Locate the cell with the specified text and output its [x, y] center coordinate. 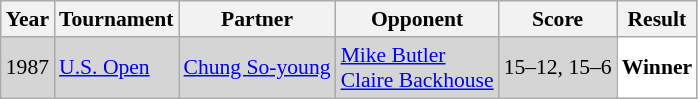
Opponent [418, 19]
Tournament [116, 19]
1987 [28, 68]
Winner [658, 68]
Chung So-young [258, 68]
Partner [258, 19]
U.S. Open [116, 68]
15–12, 15–6 [558, 68]
Mike Butler Claire Backhouse [418, 68]
Result [658, 19]
Year [28, 19]
Score [558, 19]
